Identify which cell holds the provided text, then report its [X, Y] central coordinate. 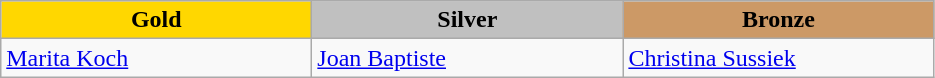
Christina Sussiek [778, 58]
Gold [156, 20]
Silver [468, 20]
Marita Koch [156, 58]
Bronze [778, 20]
Joan Baptiste [468, 58]
